Identify which cell holds the provided text, then report its (x, y) central coordinate. 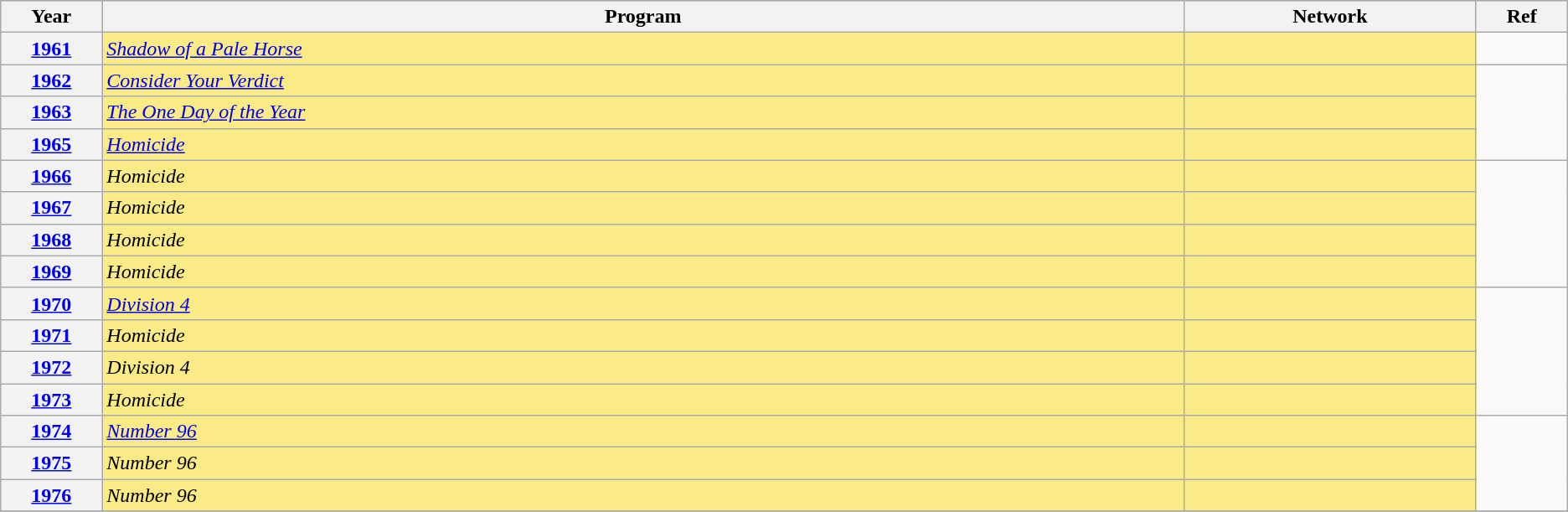
1970 (52, 303)
Network (1330, 17)
1969 (52, 272)
Shadow of a Pale Horse (643, 49)
1975 (52, 463)
1966 (52, 176)
1973 (52, 400)
1963 (52, 112)
1976 (52, 495)
1971 (52, 335)
1961 (52, 49)
1962 (52, 80)
1974 (52, 432)
Ref (1521, 17)
1972 (52, 367)
1965 (52, 144)
Year (52, 17)
Program (643, 17)
1967 (52, 208)
Consider Your Verdict (643, 80)
The One Day of the Year (643, 112)
1968 (52, 240)
